Scan for the cell matching the given text and deliver its (X, Y) coordinate at center. 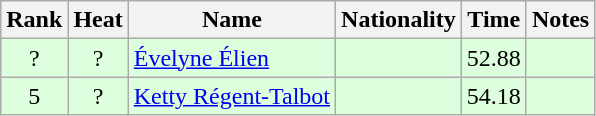
Heat (98, 20)
Notes (560, 20)
Évelyne Élien (232, 58)
Nationality (399, 20)
Name (232, 20)
54.18 (494, 96)
52.88 (494, 58)
Rank (34, 20)
Time (494, 20)
5 (34, 96)
Ketty Régent-Talbot (232, 96)
